Provide the [x, y] coordinate of the cell's center where the given text is located.  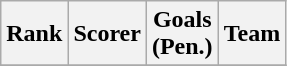
Goals(Pen.) [182, 34]
Scorer [108, 34]
Rank [34, 34]
Team [252, 34]
